Capture the cell that displays the provided text and extract its [X, Y] central coordinate. 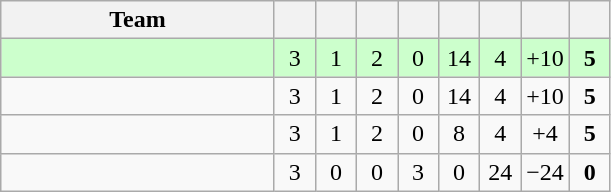
Team [138, 20]
−24 [546, 172]
+4 [546, 134]
8 [460, 134]
24 [500, 172]
